Pinpoint the cell where the given text exists, returning its [x, y] midpoint coordinate. 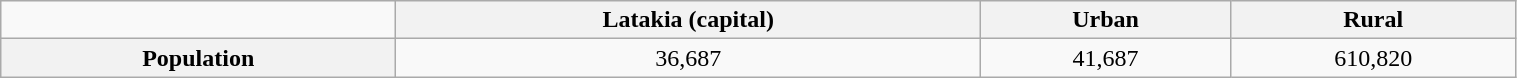
610,820 [1373, 58]
Population [198, 58]
36,687 [688, 58]
Rural [1373, 20]
41,687 [1106, 58]
Urban [1106, 20]
Latakia (capital) [688, 20]
